Scan for the cell matching the given text and deliver its (x, y) coordinate at center. 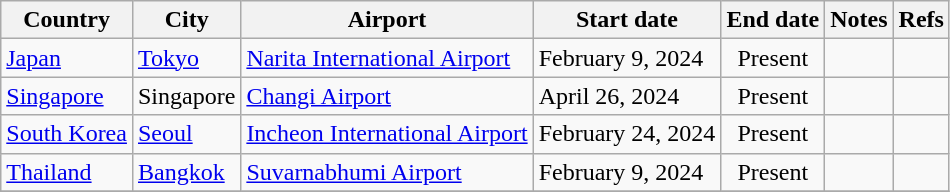
Country (67, 20)
Suvarnabhumi Airport (387, 172)
Narita International Airport (387, 58)
City (186, 20)
Seoul (186, 134)
Incheon International Airport (387, 134)
End date (773, 20)
Japan (67, 58)
Airport (387, 20)
Refs (921, 20)
April 26, 2024 (627, 96)
South Korea (67, 134)
Thailand (67, 172)
Bangkok (186, 172)
Tokyo (186, 58)
February 24, 2024 (627, 134)
Changi Airport (387, 96)
Notes (859, 20)
Start date (627, 20)
